Return (X, Y) of the center of cell containing provided text 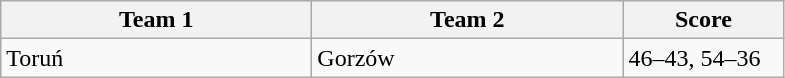
46–43, 54–36 (704, 58)
Gorzów (468, 58)
Score (704, 20)
Team 1 (156, 20)
Toruń (156, 58)
Team 2 (468, 20)
